Detect which cell encompasses the target text, then output its (x, y) center coordinate. 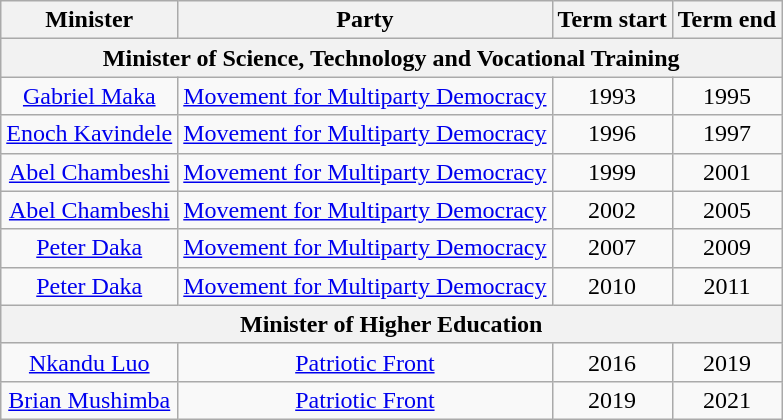
2009 (727, 248)
Gabriel Maka (90, 96)
2007 (612, 248)
1997 (727, 134)
Brian Mushimba (90, 400)
2010 (612, 286)
2001 (727, 172)
Term start (612, 20)
2016 (612, 362)
Minister of Science, Technology and Vocational Training (392, 58)
Term end (727, 20)
2021 (727, 400)
2005 (727, 210)
Enoch Kavindele (90, 134)
2002 (612, 210)
Nkandu Luo (90, 362)
Party (365, 20)
2011 (727, 286)
1996 (612, 134)
1999 (612, 172)
Minister of Higher Education (392, 324)
1993 (612, 96)
1995 (727, 96)
Minister (90, 20)
